From the cell containing the given text, extract its center point as [X, Y] coordinate. 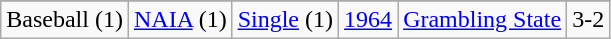
3-2 [588, 20]
Single (1) [285, 20]
1964 [368, 20]
Baseball (1) [65, 20]
NAIA (1) [180, 20]
Grambling State [482, 20]
